Capture the cell that displays the provided text and extract its [X, Y] central coordinate. 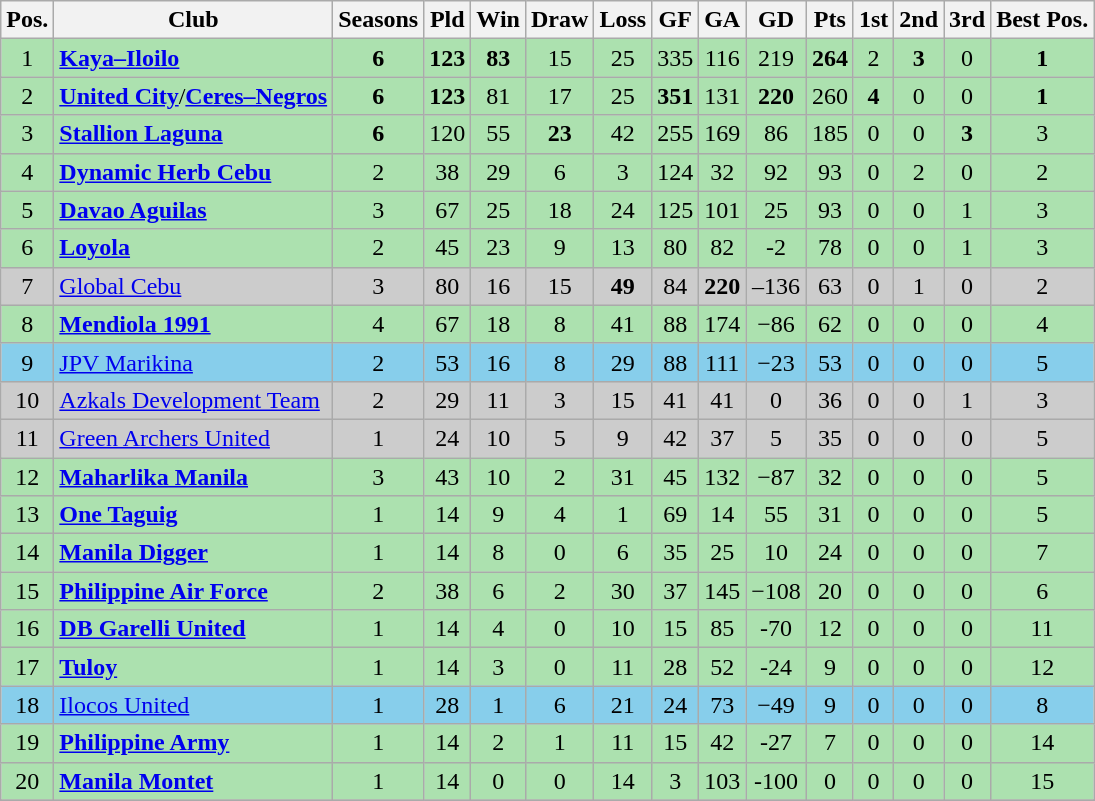
JPV Marikina [194, 362]
82 [722, 248]
101 [722, 210]
63 [830, 286]
Mendiola 1991 [194, 324]
Green Archers United [194, 438]
185 [830, 134]
62 [830, 324]
–136 [776, 286]
30 [623, 591]
-2 [776, 248]
Loyola [194, 248]
One Taguig [194, 515]
Pos. [28, 20]
Manila Montet [194, 781]
86 [776, 134]
124 [676, 172]
−23 [776, 362]
-24 [776, 667]
92 [776, 172]
Kaya–Iloilo [194, 58]
2nd [919, 20]
Win [498, 20]
Maharlika Manila [194, 477]
-70 [776, 629]
169 [722, 134]
73 [722, 705]
Pld [448, 20]
Ilocos United [194, 705]
−87 [776, 477]
36 [830, 400]
116 [722, 58]
49 [623, 286]
145 [722, 591]
85 [722, 629]
GD [776, 20]
−108 [776, 591]
69 [676, 515]
Philippine Air Force [194, 591]
GF [676, 20]
Loss [623, 20]
131 [722, 96]
43 [448, 477]
−49 [776, 705]
83 [498, 58]
-27 [776, 743]
78 [830, 248]
335 [676, 58]
Philippine Army [194, 743]
1st [873, 20]
GA [722, 20]
Dynamic Herb Cebu [194, 172]
264 [830, 58]
103 [722, 781]
United City/Ceres–Negros [194, 96]
219 [776, 58]
Best Pos. [1042, 20]
Azkals Development Team [194, 400]
Seasons [378, 20]
174 [722, 324]
125 [676, 210]
-100 [776, 781]
Manila Digger [194, 553]
−86 [776, 324]
120 [448, 134]
Club [194, 20]
Davao Aguilas [194, 210]
111 [722, 362]
84 [676, 286]
52 [722, 667]
3rd [968, 20]
81 [498, 96]
132 [722, 477]
19 [28, 743]
Tuloy [194, 667]
Global Cebu [194, 286]
255 [676, 134]
21 [623, 705]
351 [676, 96]
Stallion Laguna [194, 134]
260 [830, 96]
Draw [559, 20]
Pts [830, 20]
DB Garelli United [194, 629]
